Identify which cell holds the provided text, then report its (x, y) central coordinate. 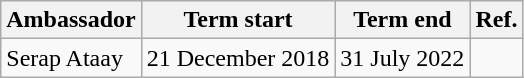
Ref. (496, 20)
Ambassador (71, 20)
31 July 2022 (402, 58)
Serap Ataay (71, 58)
Term start (238, 20)
21 December 2018 (238, 58)
Term end (402, 20)
